Find where the given text appears and provide that cell's center as [x, y] coordinate. 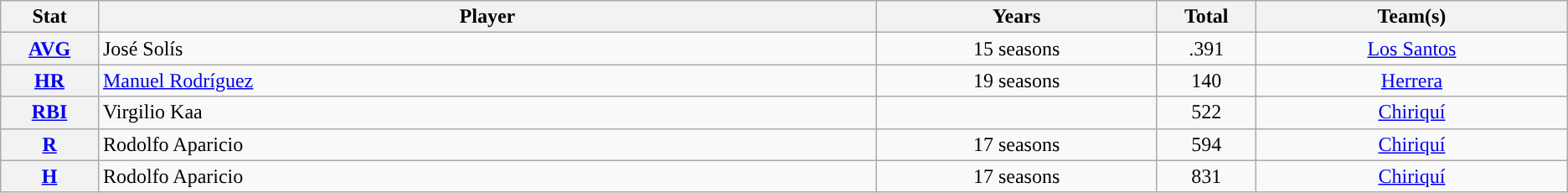
Stat [50, 17]
R [50, 144]
RBI [50, 112]
19 seasons [1016, 81]
Herrera [1412, 81]
Years [1016, 17]
AVG [50, 49]
140 [1206, 81]
José Solís [487, 49]
831 [1206, 176]
15 seasons [1016, 49]
594 [1206, 144]
Team(s) [1412, 17]
522 [1206, 112]
HR [50, 81]
Manuel Rodríguez [487, 81]
H [50, 176]
Total [1206, 17]
Virgilio Kaa [487, 112]
Player [487, 17]
.391 [1206, 49]
Los Santos [1412, 49]
